For the text-containing cell, return its midpoint in (X, Y) coordinate format. 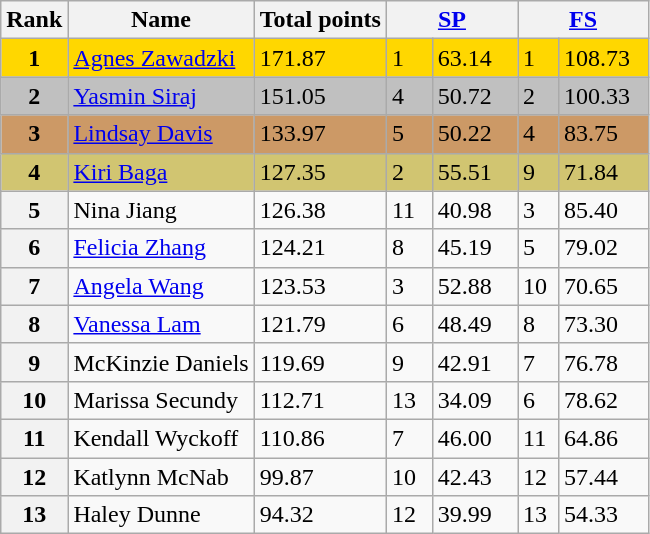
Felicia Zhang (161, 248)
Vanessa Lam (161, 324)
34.09 (474, 400)
42.91 (474, 362)
Lindsay Davis (161, 134)
123.53 (320, 286)
45.19 (474, 248)
Rank (34, 20)
Katlynn McNab (161, 477)
50.22 (474, 134)
119.69 (320, 362)
Kendall Wyckoff (161, 438)
SP (452, 20)
121.79 (320, 324)
78.62 (603, 400)
124.21 (320, 248)
Yasmin Siraj (161, 96)
48.49 (474, 324)
57.44 (603, 477)
94.32 (320, 515)
40.98 (474, 210)
83.75 (603, 134)
73.30 (603, 324)
100.33 (603, 96)
Kiri Baga (161, 172)
85.40 (603, 210)
FS (584, 20)
79.02 (603, 248)
55.51 (474, 172)
Marissa Secundy (161, 400)
64.86 (603, 438)
Nina Jiang (161, 210)
Name (161, 20)
McKinzie Daniels (161, 362)
Agnes Zawadzki (161, 58)
71.84 (603, 172)
110.86 (320, 438)
54.33 (603, 515)
151.05 (320, 96)
Angela Wang (161, 286)
171.87 (320, 58)
133.97 (320, 134)
76.78 (603, 362)
126.38 (320, 210)
Total points (320, 20)
127.35 (320, 172)
63.14 (474, 58)
50.72 (474, 96)
52.88 (474, 286)
42.43 (474, 477)
46.00 (474, 438)
70.65 (603, 286)
39.99 (474, 515)
Haley Dunne (161, 515)
99.87 (320, 477)
108.73 (603, 58)
112.71 (320, 400)
